Identify which cell holds the provided text, then report its [x, y] central coordinate. 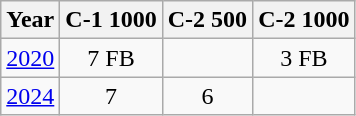
2024 [30, 96]
C-1 1000 [111, 20]
C-2 1000 [304, 20]
6 [207, 96]
2020 [30, 58]
7 [111, 96]
C-2 500 [207, 20]
7 FB [111, 58]
Year [30, 20]
3 FB [304, 58]
